Extract the [X, Y] coordinate from the center of the cell holding the provided text.  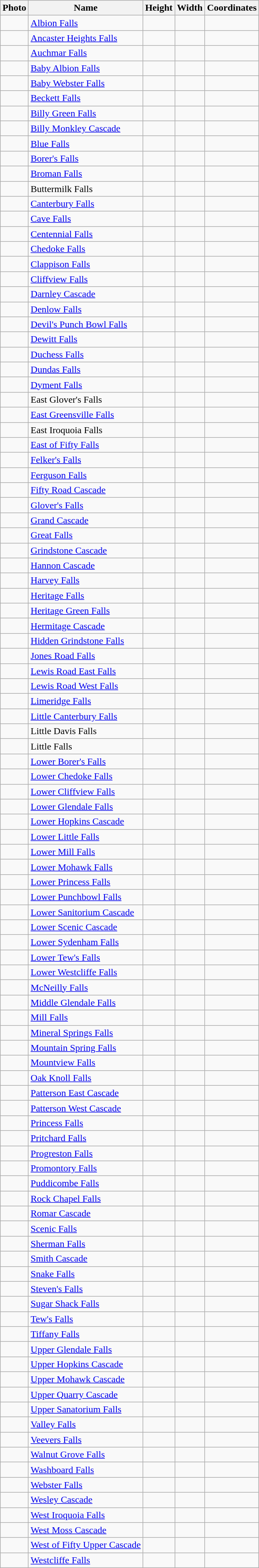
Upper Glendale Falls [86, 1349]
Height [159, 8]
Grindstone Cascade [86, 550]
Limeridge Falls [86, 701]
Jones Road Falls [86, 656]
Lower Borer's Falls [86, 761]
Felker's Falls [86, 460]
Devil's Punch Bowl Falls [86, 324]
West of Fifty Upper Cascade [86, 1545]
Lewis Road West Falls [86, 686]
Little Canterbury Falls [86, 716]
Clappison Falls [86, 264]
Scenic Falls [86, 1229]
Dundas Falls [86, 369]
West Iroquoia Falls [86, 1515]
Heritage Green Falls [86, 611]
Little Falls [86, 746]
Webster Falls [86, 1485]
Harvey Falls [86, 580]
Hannon Cascade [86, 565]
Hidden Grindstone Falls [86, 641]
Sugar Shack Falls [86, 1304]
Centennial Falls [86, 234]
Tiffany Falls [86, 1334]
Wesley Cascade [86, 1500]
Lower Princess Falls [86, 882]
Upper Hopkins Cascade [86, 1364]
Photo [14, 8]
Sherman Falls [86, 1244]
Lower Mohawk Falls [86, 867]
Tew's Falls [86, 1319]
Lower Westcliffe Falls [86, 972]
Mineral Springs Falls [86, 1033]
Rock Chapel Falls [86, 1199]
Washboard Falls [86, 1470]
Smith Cascade [86, 1259]
Patterson West Cascade [86, 1108]
Denlow Falls [86, 309]
Snake Falls [86, 1274]
Hermitage Cascade [86, 626]
Lower Chedoke Falls [86, 776]
Princess Falls [86, 1123]
Lower Cliffview Falls [86, 792]
Romar Cascade [86, 1214]
Westcliffe Falls [86, 1560]
Duchess Falls [86, 354]
Patterson East Cascade [86, 1093]
Oak Knoll Falls [86, 1078]
Lower Scenic Cascade [86, 927]
Mountview Falls [86, 1063]
Lower Sydenham Falls [86, 942]
Baby Albion Falls [86, 68]
Upper Quarry Cascade [86, 1394]
Lower Sanitorium Cascade [86, 912]
Ferguson Falls [86, 475]
Mill Falls [86, 1018]
Veevers Falls [86, 1440]
Puddicombe Falls [86, 1184]
Canterbury Falls [86, 204]
Darnley Cascade [86, 294]
Chedoke Falls [86, 249]
Lower Glendale Falls [86, 807]
Width [190, 8]
Albion Falls [86, 23]
Promontory Falls [86, 1168]
Lower Little Falls [86, 837]
Blue Falls [86, 143]
East Greensville Falls [86, 415]
Borer's Falls [86, 158]
Pritchard Falls [86, 1138]
Progreston Falls [86, 1153]
Mountain Spring Falls [86, 1048]
Ancaster Heights Falls [86, 38]
Auchmar Falls [86, 53]
Lower Mill Falls [86, 852]
Lower Punchbowl Falls [86, 897]
Lower Tew's Falls [86, 957]
Broman Falls [86, 173]
Name [86, 8]
Grand Cascade [86, 520]
Cave Falls [86, 219]
Dyment Falls [86, 384]
Lewis Road East Falls [86, 671]
East Iroquoia Falls [86, 430]
Middle Glendale Falls [86, 1003]
Steven's Falls [86, 1289]
Billy Green Falls [86, 113]
Buttermilk Falls [86, 189]
East Glover's Falls [86, 400]
Beckett Falls [86, 98]
Lower Hopkins Cascade [86, 822]
Dewitt Falls [86, 339]
Glover's Falls [86, 505]
Little Davis Falls [86, 731]
West Moss Cascade [86, 1530]
Valley Falls [86, 1425]
Upper Sanatorium Falls [86, 1410]
Cliffview Falls [86, 279]
McNeilly Falls [86, 988]
East of Fifty Falls [86, 445]
Heritage Falls [86, 596]
Upper Mohawk Cascade [86, 1379]
Fifty Road Cascade [86, 490]
Great Falls [86, 535]
Billy Monkley Cascade [86, 128]
Walnut Grove Falls [86, 1455]
Coordinates [232, 8]
Baby Webster Falls [86, 83]
